Determine the [X, Y] coordinate at the center of the cell enclosing the given text.  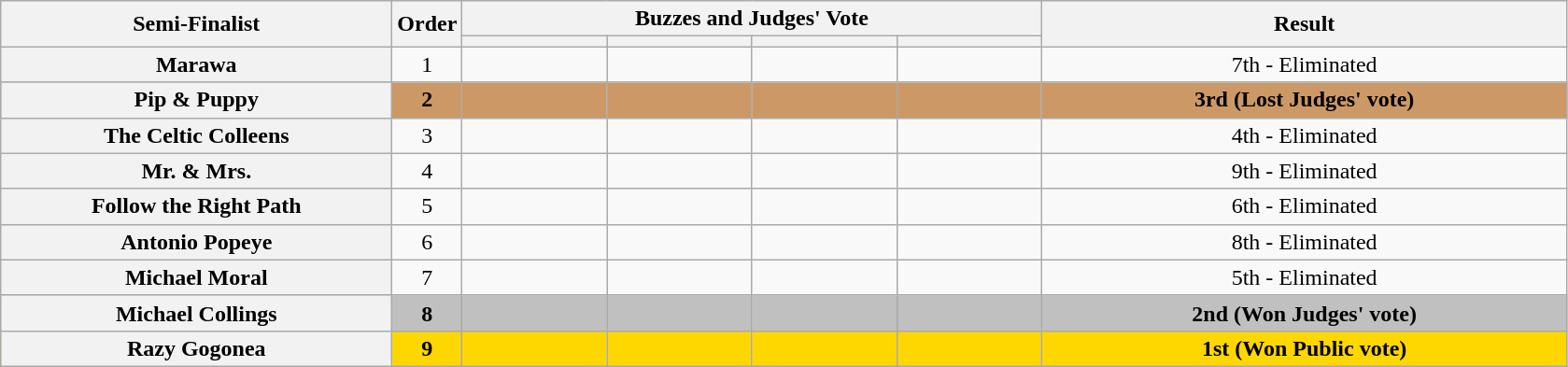
9th - Eliminated [1304, 171]
Pip & Puppy [196, 100]
Order [428, 24]
9 [428, 348]
8 [428, 313]
Mr. & Mrs. [196, 171]
Result [1304, 24]
Marawa [196, 64]
1st (Won Public vote) [1304, 348]
3rd (Lost Judges' vote) [1304, 100]
Antonio Popeye [196, 242]
6th - Eliminated [1304, 206]
5th - Eliminated [1304, 277]
The Celtic Colleens [196, 135]
1 [428, 64]
4 [428, 171]
Semi-Finalist [196, 24]
Follow the Right Path [196, 206]
7th - Eliminated [1304, 64]
7 [428, 277]
Buzzes and Judges' Vote [752, 19]
2 [428, 100]
2nd (Won Judges' vote) [1304, 313]
4th - Eliminated [1304, 135]
8th - Eliminated [1304, 242]
6 [428, 242]
3 [428, 135]
5 [428, 206]
Michael Moral [196, 277]
Michael Collings [196, 313]
Razy Gogonea [196, 348]
